Capture the cell that displays the provided text and extract its [x, y] central coordinate. 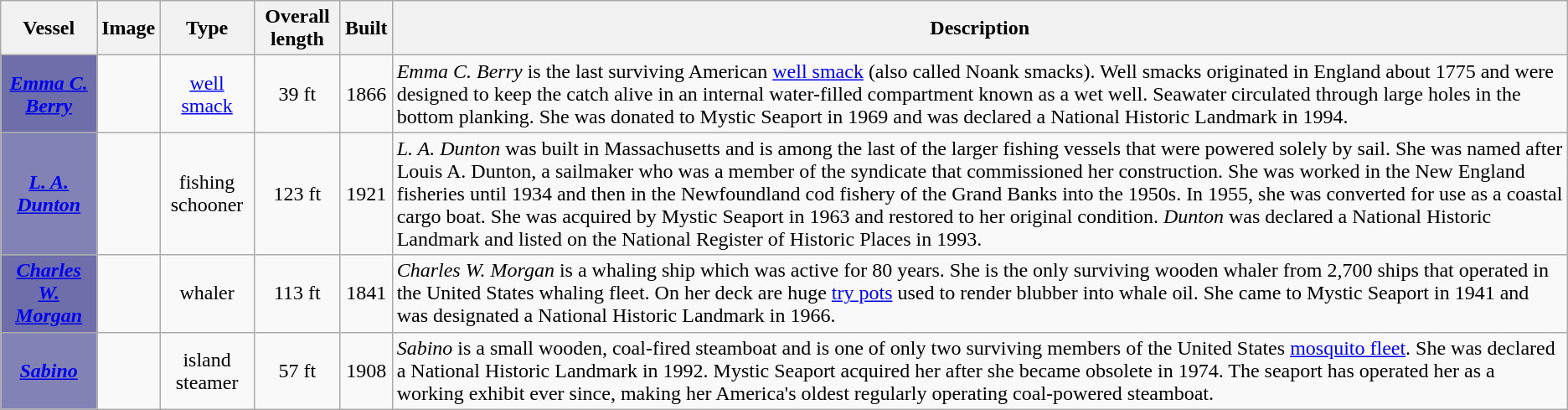
Charles W. Morgan [49, 293]
123 ft [297, 194]
39 ft [297, 94]
1921 [366, 194]
1908 [366, 371]
fishing schooner [208, 194]
1866 [366, 94]
1841 [366, 293]
Description [980, 29]
Type [208, 29]
Built [366, 29]
57 ft [297, 371]
Sabino [49, 371]
113 ft [297, 293]
Vessel [49, 29]
L. A. Dunton [49, 194]
Emma C. Berry [49, 94]
well smack [208, 94]
Image [129, 29]
whaler [208, 293]
island steamer [208, 371]
Overall length [297, 29]
